Detect which cell encompasses the target text, then output its (X, Y) center coordinate. 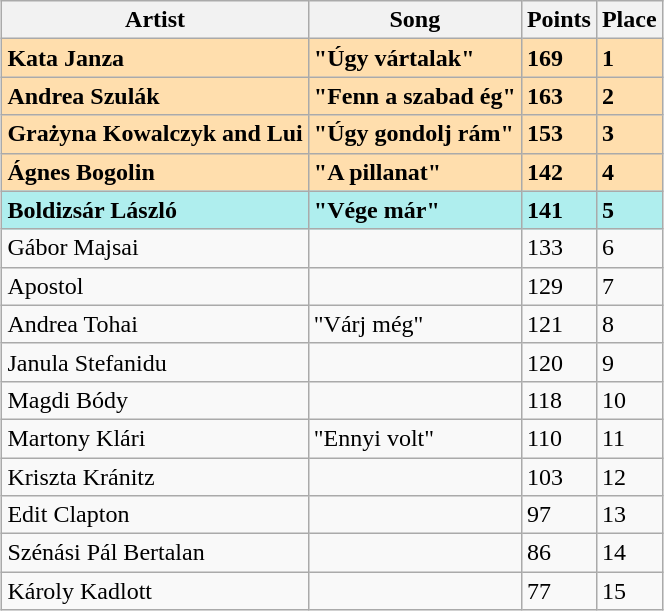
Kata Janza (155, 58)
103 (558, 477)
9 (629, 362)
77 (558, 591)
15 (629, 591)
110 (558, 438)
129 (558, 286)
13 (629, 515)
169 (558, 58)
12 (629, 477)
Andrea Tohai (155, 324)
Martony Klári (155, 438)
"Várj még" (414, 324)
4 (629, 172)
Ágnes Bogolin (155, 172)
14 (629, 553)
1 (629, 58)
Szénási Pál Bertalan (155, 553)
Boldizsár László (155, 210)
Károly Kadlott (155, 591)
118 (558, 400)
Gábor Majsai (155, 248)
3 (629, 134)
86 (558, 553)
120 (558, 362)
Andrea Szulák (155, 96)
5 (629, 210)
133 (558, 248)
142 (558, 172)
7 (629, 286)
11 (629, 438)
"Úgy vártalak" (414, 58)
"Vége már" (414, 210)
Edit Clapton (155, 515)
Janula Stefanidu (155, 362)
163 (558, 96)
Song (414, 20)
Kriszta Kránitz (155, 477)
Apostol (155, 286)
10 (629, 400)
"Fenn a szabad ég" (414, 96)
8 (629, 324)
153 (558, 134)
6 (629, 248)
Artist (155, 20)
97 (558, 515)
Place (629, 20)
Grażyna Kowalczyk and Lui (155, 134)
121 (558, 324)
141 (558, 210)
Points (558, 20)
2 (629, 96)
"A pillanat" (414, 172)
Magdi Bódy (155, 400)
"Úgy gondolj rám" (414, 134)
"Ennyi volt" (414, 438)
